Detect which cell encompasses the target text, then output its [X, Y] center coordinate. 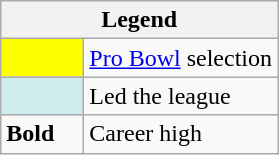
Legend [140, 20]
Bold [42, 134]
Career high [181, 134]
Pro Bowl selection [181, 58]
Led the league [181, 96]
